Detect which cell encompasses the target text, then output its (x, y) center coordinate. 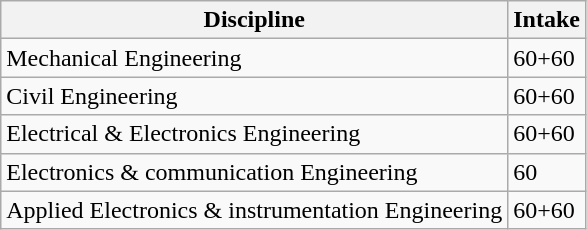
Intake (547, 20)
Mechanical Engineering (254, 58)
60 (547, 172)
Electronics & communication Engineering (254, 172)
Electrical & Electronics Engineering (254, 134)
Discipline (254, 20)
Civil Engineering (254, 96)
Applied Electronics & instrumentation Engineering (254, 210)
